Scan for the cell matching the given text and deliver its (x, y) coordinate at center. 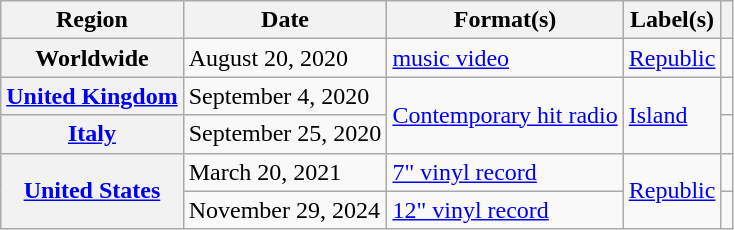
7" vinyl record (505, 172)
Island (672, 115)
Region (92, 20)
music video (505, 58)
12" vinyl record (505, 210)
November 29, 2024 (285, 210)
Date (285, 20)
March 20, 2021 (285, 172)
September 25, 2020 (285, 134)
Italy (92, 134)
Format(s) (505, 20)
August 20, 2020 (285, 58)
United States (92, 191)
Contemporary hit radio (505, 115)
United Kingdom (92, 96)
Worldwide (92, 58)
September 4, 2020 (285, 96)
Label(s) (672, 20)
